Locate the cell with the specified text and output its [X, Y] center coordinate. 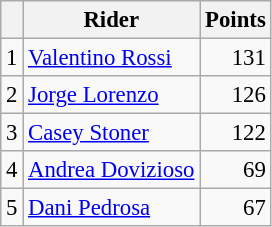
Dani Pedrosa [112, 208]
5 [12, 208]
131 [236, 58]
Points [236, 20]
Casey Stoner [112, 133]
4 [12, 170]
1 [12, 58]
3 [12, 133]
122 [236, 133]
Valentino Rossi [112, 58]
Jorge Lorenzo [112, 95]
Andrea Dovizioso [112, 170]
67 [236, 208]
69 [236, 170]
Rider [112, 20]
2 [12, 95]
126 [236, 95]
